Locate the cell with the specified text and output its (x, y) center coordinate. 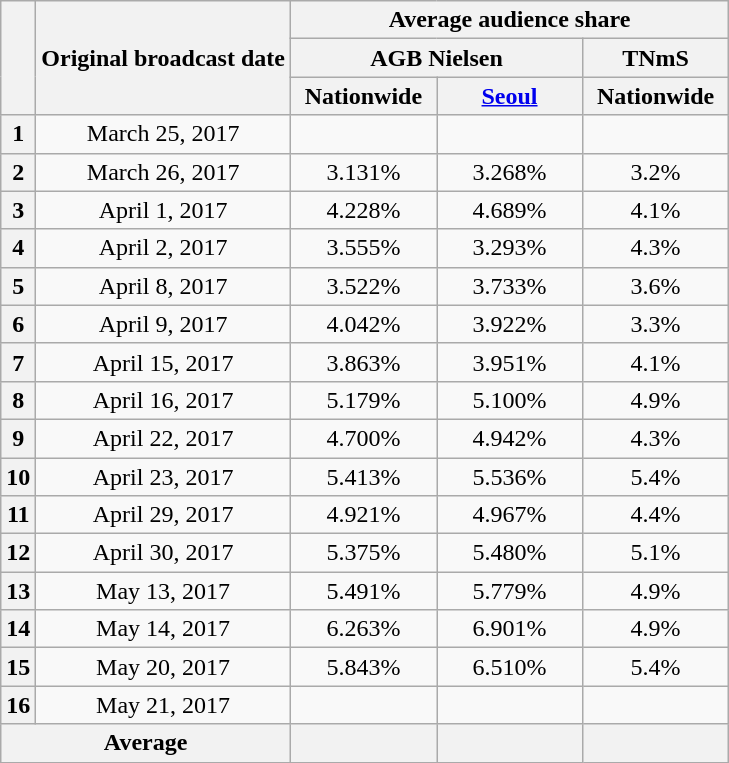
April 16, 2017 (164, 400)
3.522% (363, 286)
5.480% (509, 553)
11 (18, 515)
Average audience share (509, 20)
4.228% (363, 210)
4.921% (363, 515)
Original broadcast date (164, 58)
3.3% (656, 324)
7 (18, 362)
8 (18, 400)
4.967% (509, 515)
May 20, 2017 (164, 667)
March 25, 2017 (164, 134)
6 (18, 324)
10 (18, 477)
5.491% (363, 591)
5 (18, 286)
3.863% (363, 362)
3 (18, 210)
16 (18, 705)
May 13, 2017 (164, 591)
3.268% (509, 172)
3.555% (363, 248)
14 (18, 629)
April 22, 2017 (164, 438)
3.733% (509, 286)
12 (18, 553)
3.293% (509, 248)
3.6% (656, 286)
4.042% (363, 324)
4.700% (363, 438)
5.413% (363, 477)
6.263% (363, 629)
2 (18, 172)
4.942% (509, 438)
April 2, 2017 (164, 248)
5.100% (509, 400)
5.375% (363, 553)
AGB Nielsen (436, 58)
April 15, 2017 (164, 362)
15 (18, 667)
13 (18, 591)
3.951% (509, 362)
9 (18, 438)
5.779% (509, 591)
May 21, 2017 (164, 705)
April 23, 2017 (164, 477)
6.510% (509, 667)
April 29, 2017 (164, 515)
6.901% (509, 629)
April 30, 2017 (164, 553)
3.2% (656, 172)
March 26, 2017 (164, 172)
April 1, 2017 (164, 210)
4 (18, 248)
3.131% (363, 172)
4.4% (656, 515)
May 14, 2017 (164, 629)
Average (146, 743)
Seoul (509, 96)
TNmS (656, 58)
5.536% (509, 477)
1 (18, 134)
5.843% (363, 667)
April 8, 2017 (164, 286)
3.922% (509, 324)
April 9, 2017 (164, 324)
5.1% (656, 553)
4.689% (509, 210)
5.179% (363, 400)
